Extract the (X, Y) coordinate from the center of the cell holding the provided text.  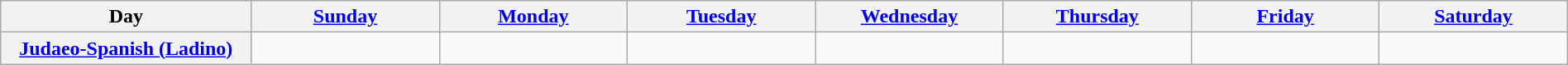
Sunday (346, 17)
Wednesday (910, 17)
Day (126, 17)
Monday (533, 17)
Friday (1285, 17)
Thursday (1097, 17)
Tuesday (721, 17)
Judaeo-Spanish (Ladino) (126, 48)
Saturday (1474, 17)
